Capture the cell that displays the provided text and extract its [x, y] central coordinate. 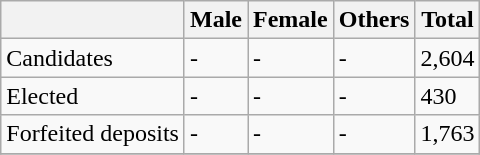
Total [448, 20]
Forfeited deposits [93, 134]
Male [216, 20]
Candidates [93, 58]
Others [374, 20]
1,763 [448, 134]
Elected [93, 96]
Female [291, 20]
2,604 [448, 58]
430 [448, 96]
